Pinpoint the cell where the given text exists, returning its [X, Y] midpoint coordinate. 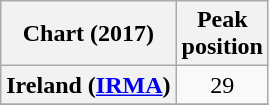
Peak position [222, 34]
29 [222, 85]
Ireland (IRMA) [88, 85]
Chart (2017) [88, 34]
